Capture the cell that displays the provided text and extract its (x, y) central coordinate. 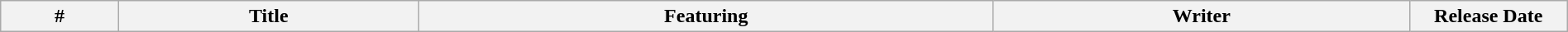
Writer (1201, 16)
# (60, 16)
Release Date (1489, 16)
Title (268, 16)
Featuring (706, 16)
